Scan for the cell matching the given text and deliver its (x, y) coordinate at center. 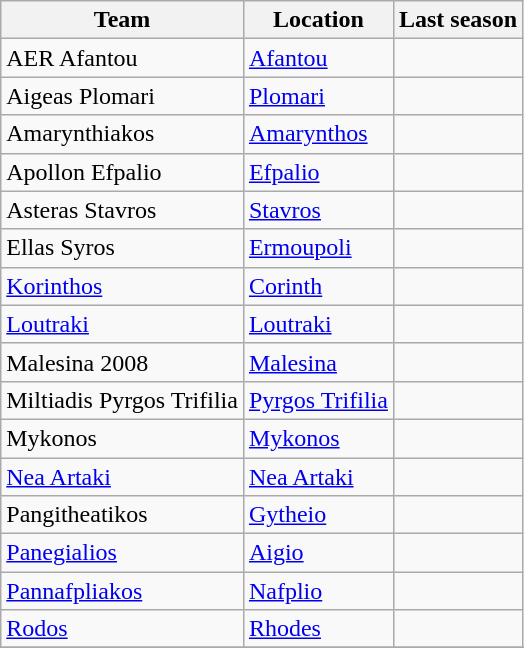
Corinth (318, 286)
Aigio (318, 553)
Amarynthiakos (122, 134)
Nafplio (318, 591)
Malesina (318, 362)
Ermoupoli (318, 248)
Rhodes (318, 629)
Korinthos (122, 286)
Panegialios (122, 553)
Pannafpliakos (122, 591)
Last season (458, 20)
Asteras Stavros (122, 210)
Stavros (318, 210)
AER Afantou (122, 58)
Team (122, 20)
Rodos (122, 629)
Malesina 2008 (122, 362)
Gytheio (318, 515)
Plomari (318, 96)
Amarynthos (318, 134)
Pangitheatikos (122, 515)
Aigeas Plomari (122, 96)
Location (318, 20)
Miltiadis Pyrgos Trifilia (122, 400)
Afantou (318, 58)
Ellas Syros (122, 248)
Apollon Efpalio (122, 172)
Efpalio (318, 172)
Pyrgos Trifilia (318, 400)
